From the cell containing the given text, extract its center point as [x, y] coordinate. 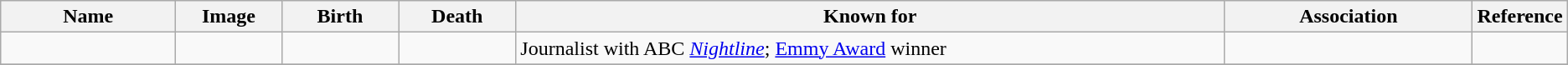
Birth [340, 17]
Journalist with ABC Nightline; Emmy Award winner [870, 48]
Name [89, 17]
Image [230, 17]
Death [457, 17]
Association [1349, 17]
Reference [1519, 17]
Known for [870, 17]
